Find where the given text appears and provide that cell's center as [X, Y] coordinate. 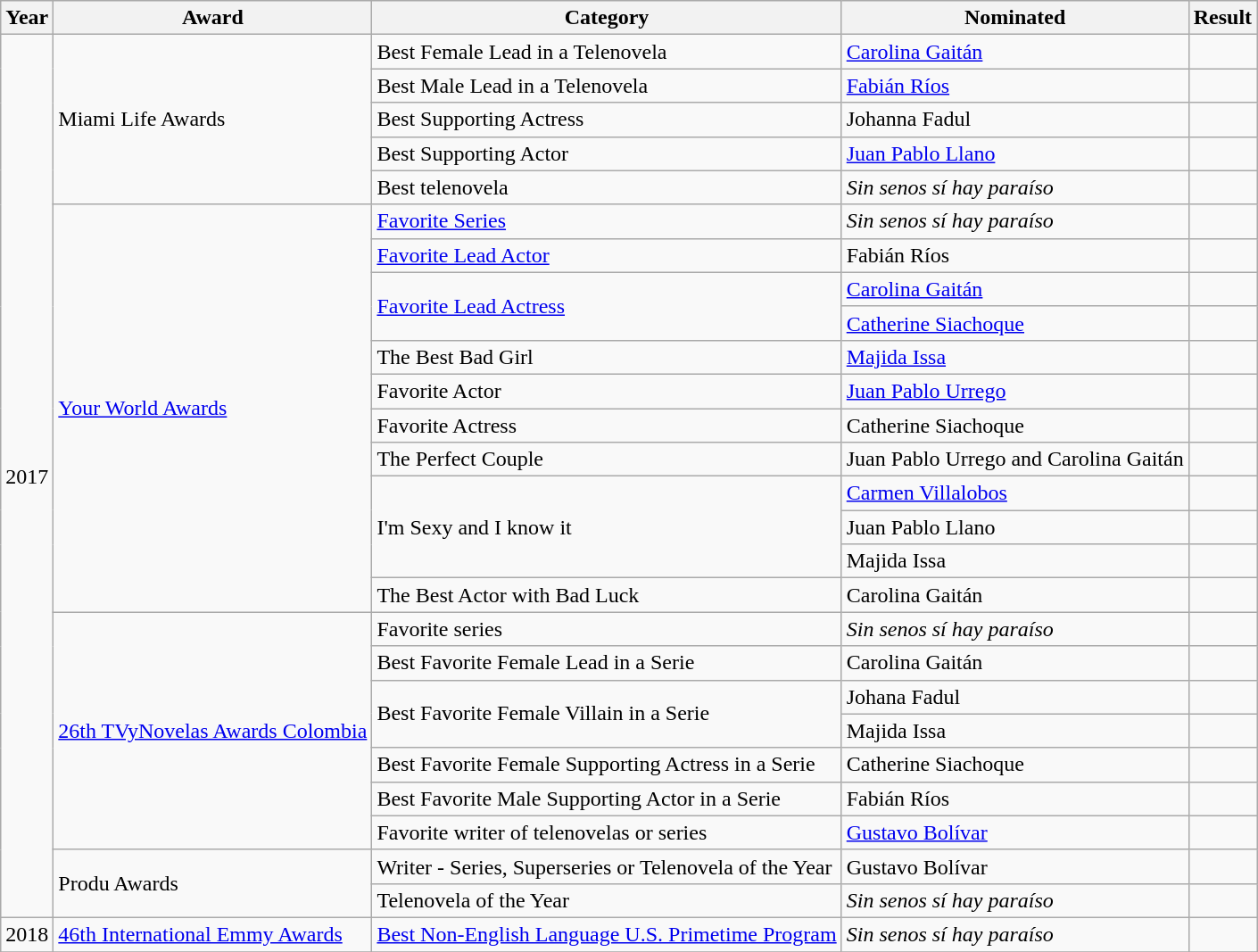
Best Favorite Female Supporting Actress in a Serie [607, 765]
Best Non-English Language U.S. Primetime Program [607, 934]
The Perfect Couple [607, 459]
Favorite Lead Actor [607, 255]
Your World Awards [212, 409]
Best Favorite Female Lead in a Serie [607, 663]
Juan Pablo Urrego and Carolina Gaitán [1015, 459]
Johana Fadul [1015, 697]
Johanna Fadul [1015, 120]
Carmen Villalobos [1015, 493]
Nominated [1015, 18]
Favorite Actress [607, 426]
Telenovela of the Year [607, 900]
Best Supporting Actor [607, 153]
Best Favorite Male Supporting Actor in a Serie [607, 799]
26th TVyNovelas Awards Colombia [212, 731]
Favorite writer of telenovelas or series [607, 832]
Juan Pablo Urrego [1015, 391]
Best Supporting Actress [607, 120]
Favorite Actor [607, 391]
Best telenovela [607, 187]
Favorite Series [607, 221]
Best Male Lead in a Telenovela [607, 86]
I'm Sexy and I know it [607, 527]
Best Female Lead in a Telenovela [607, 52]
Best Favorite Female Villain in a Serie [607, 714]
Category [607, 18]
The Best Bad Girl [607, 357]
Favorite series [607, 629]
The Best Actor with Bad Luck [607, 595]
46th International Emmy Awards [212, 934]
Favorite Lead Actress [607, 306]
Writer - Series, Superseries or Telenovela of the Year [607, 866]
2017 [27, 476]
Year [27, 18]
Result [1222, 18]
Award [212, 18]
2018 [27, 934]
Miami Life Awards [212, 120]
Produ Awards [212, 883]
